Output the (X, Y) coordinate of the center of the cell containing the given text.  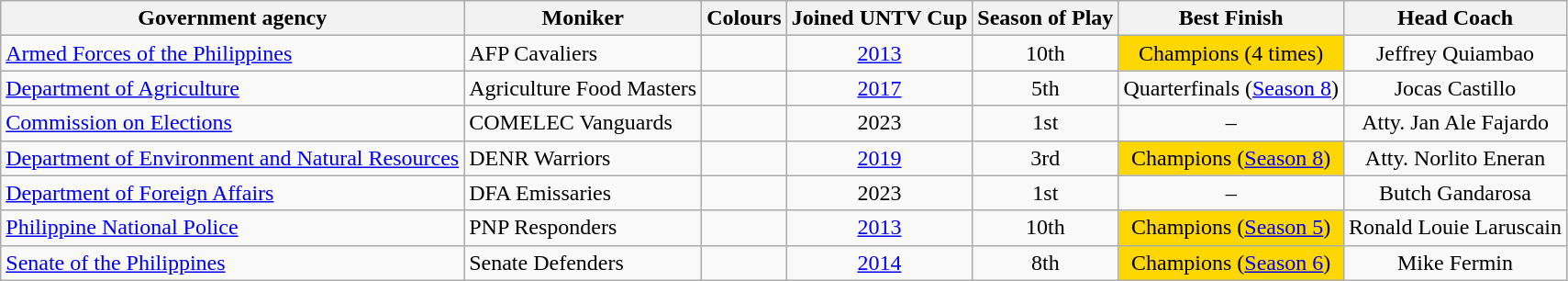
Jocas Castillo (1455, 88)
Head Coach (1455, 18)
Moniker (584, 18)
Mike Fermin (1455, 263)
AFP Cavaliers (584, 53)
Atty. Jan Ale Fajardo (1455, 123)
PNP Responders (584, 228)
5th (1046, 88)
Armed Forces of the Philippines (233, 53)
2014 (879, 263)
Ronald Louie Laruscain (1455, 228)
Season of Play (1046, 18)
Commission on Elections (233, 123)
Senate Defenders (584, 263)
Government agency (233, 18)
Atty. Norlito Eneran (1455, 158)
Champions (Season 8) (1231, 158)
3rd (1046, 158)
DFA Emissaries (584, 193)
2017 (879, 88)
Champions (Season 6) (1231, 263)
Department of Environment and Natural Resources (233, 158)
Butch Gandarosa (1455, 193)
Best Finish (1231, 18)
Senate of the Philippines (233, 263)
Jeffrey Quiambao (1455, 53)
Department of Agriculture (233, 88)
DENR Warriors (584, 158)
Joined UNTV Cup (879, 18)
8th (1046, 263)
Champions (4 times) (1231, 53)
Department of Foreign Affairs (233, 193)
2019 (879, 158)
Colours (744, 18)
Philippine National Police (233, 228)
COMELEC Vanguards (584, 123)
Quarterfinals (Season 8) (1231, 88)
Champions (Season 5) (1231, 228)
Agriculture Food Masters (584, 88)
